Scan for the cell matching the given text and deliver its [x, y] coordinate at center. 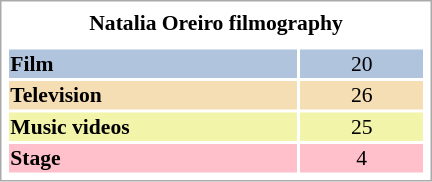
Television [153, 95]
Natalia Oreiro filmography [216, 23]
Stage [153, 158]
20 [362, 63]
4 [362, 158]
Film [153, 63]
26 [362, 95]
25 [362, 126]
Music videos [153, 126]
